Identify which cell holds the provided text, then report its [x, y] central coordinate. 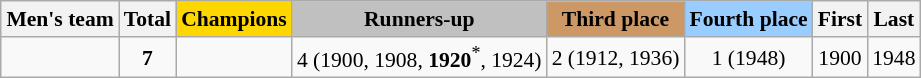
2 (1912, 1936) [616, 58]
1948 [894, 58]
7 [148, 58]
1 (1948) [748, 58]
Champions [234, 19]
Third place [616, 19]
Runners-up [420, 19]
Total [148, 19]
Last [894, 19]
First [840, 19]
4 (1900, 1908, 1920*, 1924) [420, 58]
1900 [840, 58]
Men's team [60, 19]
Fourth place [748, 19]
